Output the [X, Y] coordinate of the center of the cell containing the given text.  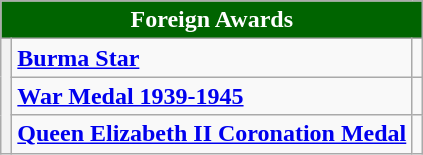
Foreign Awards [212, 20]
Burma Star [212, 58]
Queen Elizabeth II Coronation Medal [212, 134]
War Medal 1939-1945 [212, 96]
